Return the [x, y] coordinate for the center point of the cell that contains the specified text.  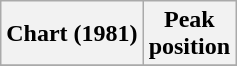
Chart (1981) [72, 34]
Peakposition [189, 34]
